Scan for the cell matching the given text and deliver its (x, y) coordinate at center. 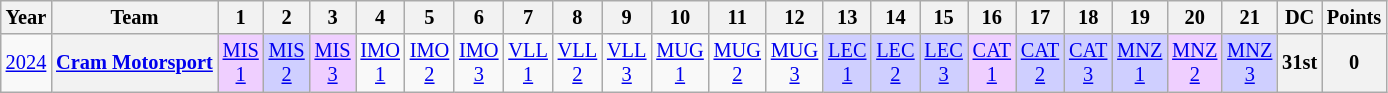
17 (1040, 17)
9 (626, 17)
5 (430, 17)
MNZ1 (1140, 63)
IMO1 (380, 63)
19 (1140, 17)
LEC3 (944, 63)
MUG1 (680, 63)
12 (794, 17)
MIS3 (333, 63)
31st (1300, 63)
4 (380, 17)
2024 (26, 63)
VLL2 (578, 63)
15 (944, 17)
CAT1 (992, 63)
MIS2 (287, 63)
MIS1 (241, 63)
0 (1354, 63)
LEC1 (847, 63)
2 (287, 17)
7 (528, 17)
Team (134, 17)
8 (578, 17)
LEC2 (895, 63)
14 (895, 17)
6 (478, 17)
Cram Motorsport (134, 63)
11 (738, 17)
CAT3 (1088, 63)
21 (1250, 17)
18 (1088, 17)
16 (992, 17)
VLL3 (626, 63)
IMO2 (430, 63)
13 (847, 17)
CAT2 (1040, 63)
3 (333, 17)
Year (26, 17)
VLL1 (528, 63)
Points (1354, 17)
10 (680, 17)
20 (1194, 17)
MNZ3 (1250, 63)
IMO3 (478, 63)
DC (1300, 17)
MNZ2 (1194, 63)
1 (241, 17)
MUG2 (738, 63)
MUG3 (794, 63)
